Pinpoint the cell where the given text exists, returning its [X, Y] midpoint coordinate. 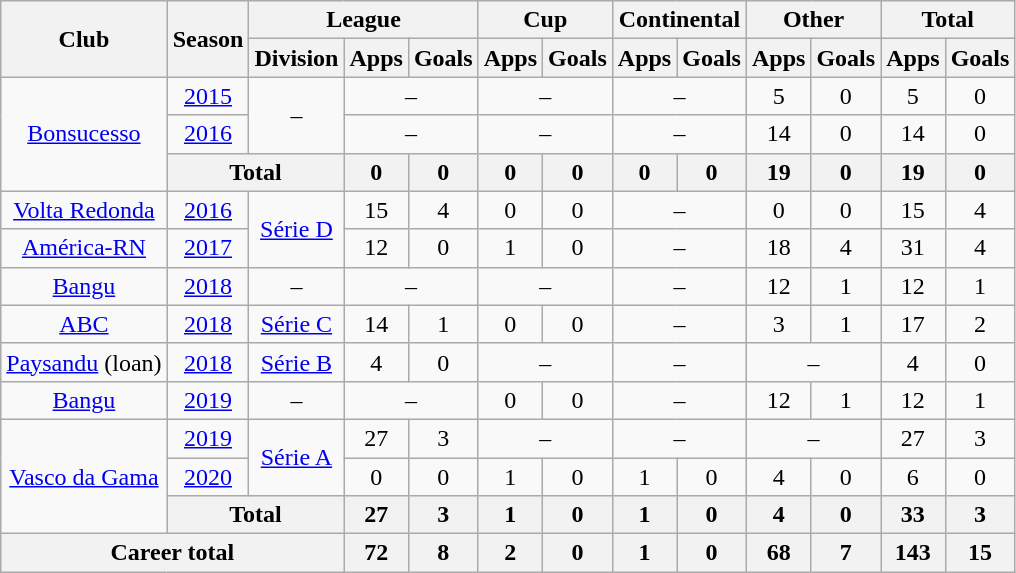
ABC [84, 324]
Série A [296, 457]
Division [296, 58]
Other [813, 20]
Volta Redonda [84, 210]
31 [913, 248]
América-RN [84, 248]
33 [913, 515]
Season [208, 39]
Série B [296, 362]
Continental [679, 20]
2015 [208, 96]
Bonsucesso [84, 134]
Série D [296, 229]
Vasco da Gama [84, 476]
Paysandu (loan) [84, 362]
143 [913, 553]
Cup [545, 20]
Série C [296, 324]
18 [778, 248]
17 [913, 324]
2020 [208, 477]
72 [376, 553]
League [364, 20]
2017 [208, 248]
7 [846, 553]
8 [443, 553]
Club [84, 39]
Career total [172, 553]
68 [778, 553]
6 [913, 477]
